Pinpoint the cell where the given text exists, returning its [x, y] midpoint coordinate. 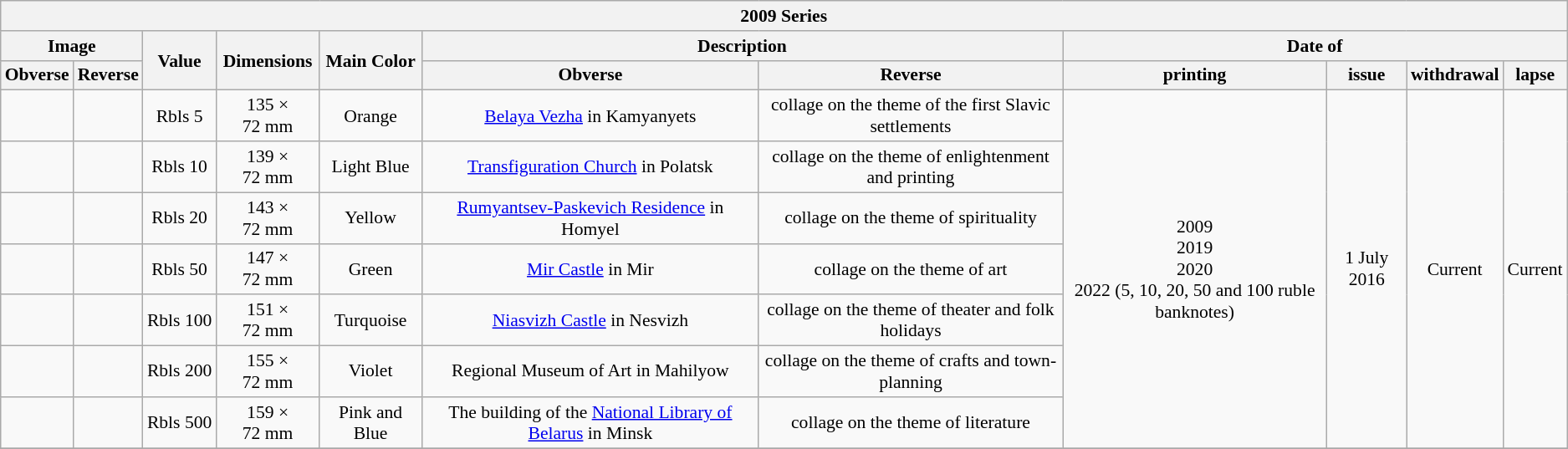
printing [1194, 75]
Dimensions [268, 60]
Yellow [371, 217]
Belaya Vezha in Kamyanyets [590, 115]
139 × 72 mm [268, 167]
Rbls 200 [179, 371]
Description [742, 46]
collage on the theme of art [910, 269]
2009 Series [784, 16]
Transfiguration Church in Polatsk [590, 167]
1 July 2016 [1366, 269]
collage on the theme of spirituality [910, 217]
Mir Castle in Mir [590, 269]
159 × 72 mm [268, 423]
135 × 72 mm [268, 115]
Date of [1315, 46]
collage on the theme of the first Slavic settlements [910, 115]
143 × 72 mm [268, 217]
Violet [371, 371]
Main Color [371, 60]
147 × 72 mm [268, 269]
Value [179, 60]
Niasvizh Castle in Nesvizh [590, 321]
Green [371, 269]
Regional Museum of Art in Mahilyow [590, 371]
The building of the National Library of Belarus in Minsk [590, 423]
Rbls 5 [179, 115]
Image [72, 46]
Rbls 100 [179, 321]
lapse [1535, 75]
collage on the theme of literature [910, 423]
collage on the theme of crafts and town-planning [910, 371]
collage on the theme of enlightenment and printing [910, 167]
2009201920202022 (5, 10, 20, 50 and 100 ruble banknotes) [1194, 269]
Rumyantsev-Paskevich Residence in Homyel [590, 217]
collage on the theme of theater and folk holidays [910, 321]
Rbls 10 [179, 167]
155 × 72 mm [268, 371]
Orange [371, 115]
Rbls 20 [179, 217]
Light Blue [371, 167]
Pink and Blue [371, 423]
151 × 72 mm [268, 321]
withdrawal [1455, 75]
issue [1366, 75]
Rbls 500 [179, 423]
Rbls 50 [179, 269]
Turquoise [371, 321]
